Extract the [x, y] coordinate from the center of the cell holding the provided text.  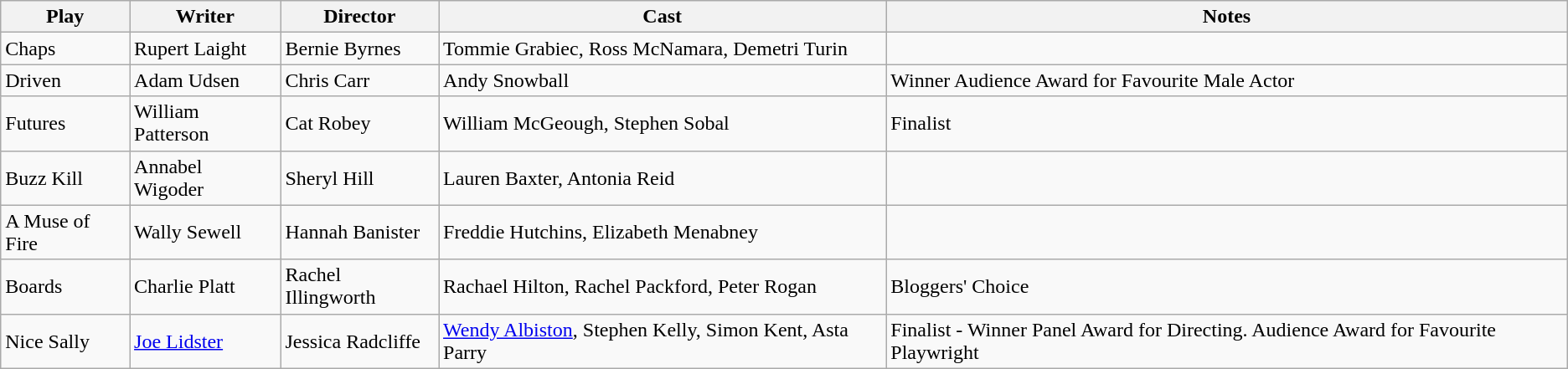
Tommie Grabiec, Ross McNamara, Demetri Turin [663, 49]
Cast [663, 17]
Driven [65, 80]
Futures [65, 124]
Charlie Platt [205, 286]
Director [360, 17]
Wally Sewell [205, 233]
Sheryl Hill [360, 177]
Writer [205, 17]
William McGeough, Stephen Sobal [663, 124]
Rachel Illingworth [360, 286]
Freddie Hutchins, Elizabeth Menabney [663, 233]
Finalist - Winner Panel Award for Directing. Audience Award for Favourite Playwright [1226, 341]
Rachael Hilton, Rachel Packford, Peter Rogan [663, 286]
Notes [1226, 17]
Rupert Laight [205, 49]
Joe Lidster [205, 341]
Annabel Wigoder [205, 177]
William Patterson [205, 124]
Nice Sally [65, 341]
Bloggers' Choice [1226, 286]
Wendy Albiston, Stephen Kelly, Simon Kent, Asta Parry [663, 341]
Chaps [65, 49]
Lauren Baxter, Antonia Reid [663, 177]
Cat Robey [360, 124]
Play [65, 17]
A Muse of Fire [65, 233]
Andy Snowball [663, 80]
Winner Audience Award for Favourite Male Actor [1226, 80]
Chris Carr [360, 80]
Buzz Kill [65, 177]
Bernie Byrnes [360, 49]
Hannah Banister [360, 233]
Adam Udsen [205, 80]
Finalist [1226, 124]
Jessica Radcliffe [360, 341]
Boards [65, 286]
